Capture the cell that displays the provided text and extract its [x, y] central coordinate. 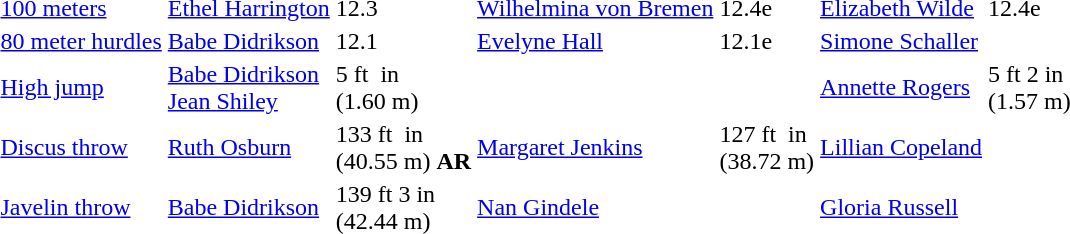
Simone Schaller [902, 41]
12.1 [403, 41]
127 ft in(38.72 m) [767, 148]
Evelyne Hall [596, 41]
Annette Rogers [902, 88]
5 ft in(1.60 m) [403, 88]
Lillian Copeland [902, 148]
Ruth Osburn [248, 148]
12.1e [767, 41]
Margaret Jenkins [596, 148]
Babe DidriksonJean Shiley [248, 88]
Babe Didrikson [248, 41]
133 ft in(40.55 m) AR [403, 148]
